Pinpoint the cell where the given text exists, returning its [x, y] midpoint coordinate. 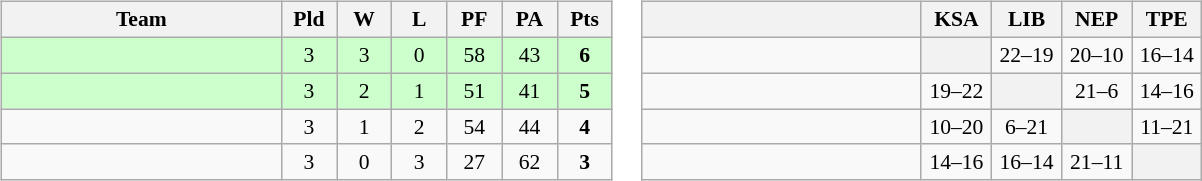
NEP [1097, 20]
PA [530, 20]
TPE [1167, 20]
58 [474, 55]
21–11 [1097, 162]
20–10 [1097, 55]
11–21 [1167, 127]
43 [530, 55]
Pld [308, 20]
PF [474, 20]
Team [141, 20]
LIB [1026, 20]
W [364, 20]
6–21 [1026, 127]
27 [474, 162]
21–6 [1097, 91]
44 [530, 127]
L [420, 20]
KSA [956, 20]
54 [474, 127]
51 [474, 91]
Pts [584, 20]
22–19 [1026, 55]
4 [584, 127]
62 [530, 162]
10–20 [956, 127]
5 [584, 91]
6 [584, 55]
41 [530, 91]
19–22 [956, 91]
